Determine the (x, y) coordinate at the center of the cell enclosing the given text.  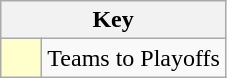
Teams to Playoffs (134, 58)
Key (114, 20)
